Scan for the cell matching the given text and deliver its (X, Y) coordinate at center. 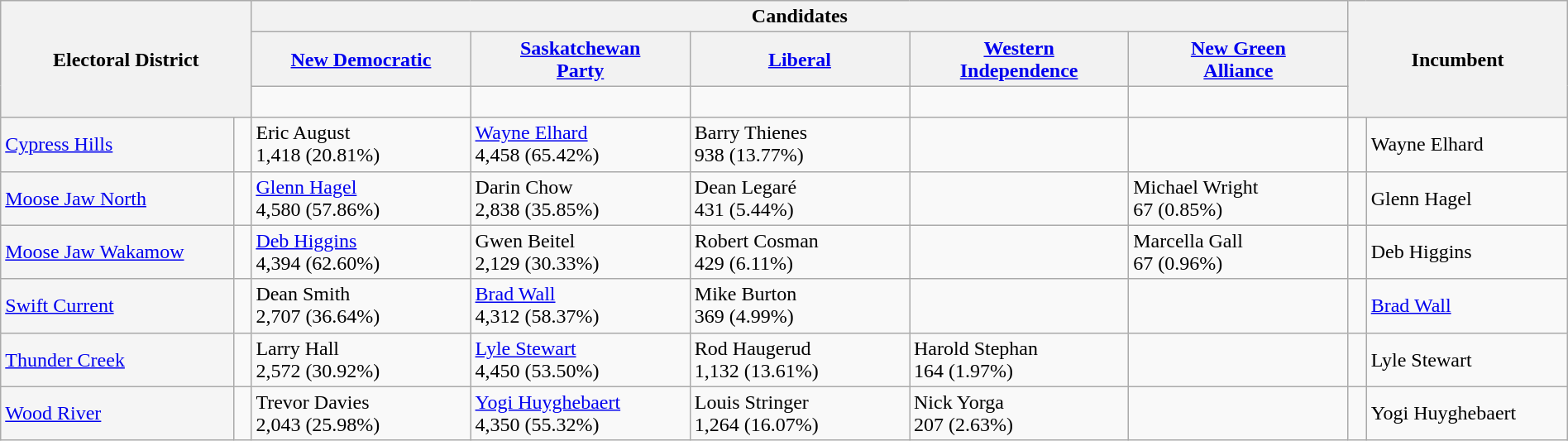
Mike Burton 369 (4.99%) (799, 306)
Yogi Huyghebaert (1467, 414)
Deb Higgins (1467, 252)
Yogi Huyghebaert4,350 (55.32%) (581, 414)
Cypress Hills (117, 144)
Wayne Elhard4,458 (65.42%) (581, 144)
Harold Stephan 164 (1.97%) (1019, 359)
Thunder Creek (117, 359)
SaskatchewanParty (581, 60)
Moose Jaw North (117, 199)
Rod Haugerud 1,132 (13.61%) (799, 359)
Trevor Davies 2,043 (25.98%) (361, 414)
Gwen Beitel 2,129 (30.33%) (581, 252)
Robert Cosman 429 (6.11%) (799, 252)
New GreenAlliance (1239, 60)
Moose Jaw Wakamow (117, 252)
Glenn Hagel (1467, 199)
Brad Wall (1467, 306)
Nick Yorga 207 (2.63%) (1019, 414)
Michael Wright 67 (0.85%) (1239, 199)
Wood River (117, 414)
Lyle Stewart (1467, 359)
Deb Higgins4,394 (62.60%) (361, 252)
Larry Hall 2,572 (30.92%) (361, 359)
Eric August 1,418 (20.81%) (361, 144)
Lyle Stewart4,450 (53.50%) (581, 359)
Electoral District (126, 60)
Brad Wall4,312 (58.37%) (581, 306)
Incumbent (1457, 60)
Candidates (800, 17)
Liberal (799, 60)
WesternIndependence (1019, 60)
Glenn Hagel4,580 (57.86%) (361, 199)
New Democratic (361, 60)
Barry Thienes 938 (13.77%) (799, 144)
Louis Stringer 1,264 (16.07%) (799, 414)
Wayne Elhard (1467, 144)
Marcella Gall 67 (0.96%) (1239, 252)
Swift Current (117, 306)
Dean Legaré 431 (5.44%) (799, 199)
Darin Chow 2,838 (35.85%) (581, 199)
Dean Smith 2,707 (36.64%) (361, 306)
